Scan for the cell matching the given text and deliver its (X, Y) coordinate at center. 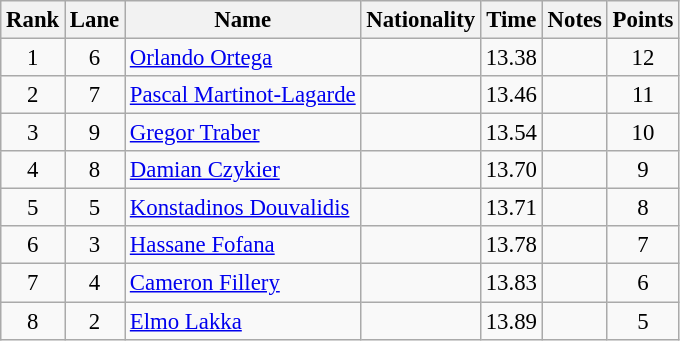
13.83 (511, 283)
Konstadinos Douvalidis (243, 208)
13.38 (511, 58)
Name (243, 20)
Pascal Martinot-Lagarde (243, 95)
Rank (33, 20)
Hassane Fofana (243, 245)
Lane (95, 20)
Damian Czykier (243, 170)
11 (642, 95)
13.71 (511, 208)
Notes (574, 20)
Nationality (420, 20)
13.89 (511, 321)
10 (642, 133)
Cameron Fillery (243, 283)
Gregor Traber (243, 133)
13.54 (511, 133)
Points (642, 20)
Time (511, 20)
Elmo Lakka (243, 321)
13.78 (511, 245)
12 (642, 58)
Orlando Ortega (243, 58)
1 (33, 58)
13.46 (511, 95)
13.70 (511, 170)
